Output the (X, Y) coordinate of the center of the cell containing the given text.  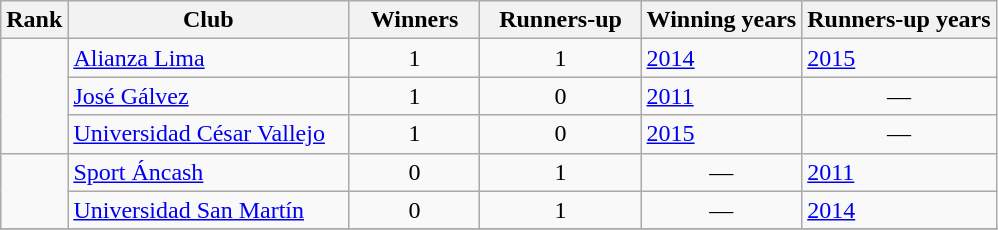
Rank (34, 20)
Winning years (722, 20)
Runners-up (560, 20)
Universidad San Martín (208, 210)
Club (208, 20)
José Gálvez (208, 96)
Alianza Lima (208, 58)
Runners-up years (899, 20)
Winners (414, 20)
Sport Áncash (208, 172)
Universidad César Vallejo (208, 134)
